Output the [x, y] coordinate of the center of the cell containing the given text.  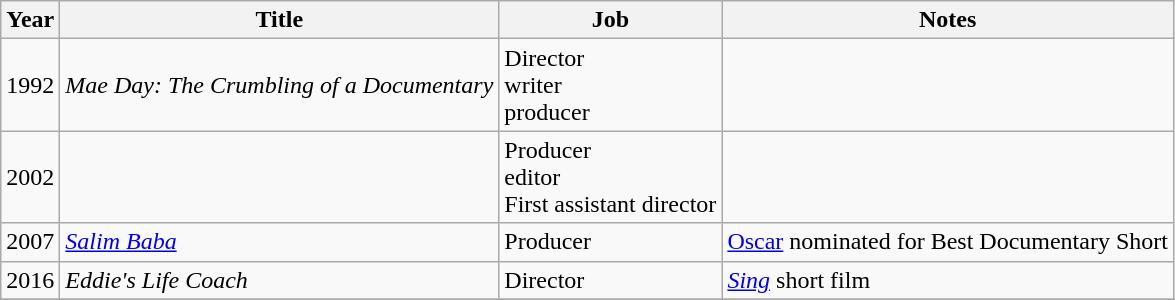
Year [30, 20]
Producer [610, 242]
2007 [30, 242]
2016 [30, 280]
Eddie's Life Coach [280, 280]
1992 [30, 85]
2002 [30, 177]
Salim Baba [280, 242]
Directorwriterproducer [610, 85]
Sing short film [948, 280]
Title [280, 20]
ProducereditorFirst assistant director [610, 177]
Mae Day: The Crumbling of a Documentary [280, 85]
Job [610, 20]
Oscar nominated for Best Documentary Short [948, 242]
Notes [948, 20]
Director [610, 280]
